Extract the (X, Y) coordinate from the center of the cell holding the provided text.  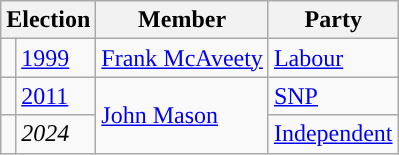
Election (48, 20)
John Mason (182, 115)
Independent (333, 134)
Member (182, 20)
SNP (333, 96)
1999 (56, 58)
Labour (333, 58)
2024 (56, 134)
Party (333, 20)
Frank McAveety (182, 58)
2011 (56, 96)
